Identify which cell holds the provided text, then report its [x, y] central coordinate. 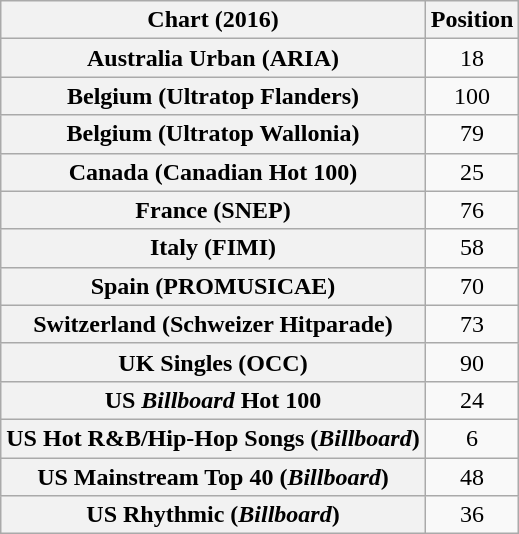
25 [472, 172]
70 [472, 286]
6 [472, 438]
Italy (FIMI) [213, 248]
US Rhythmic (Billboard) [213, 515]
Belgium (Ultratop Flanders) [213, 96]
76 [472, 210]
58 [472, 248]
France (SNEP) [213, 210]
Spain (PROMUSICAE) [213, 286]
48 [472, 477]
90 [472, 362]
Canada (Canadian Hot 100) [213, 172]
Switzerland (Schweizer Hitparade) [213, 324]
US Hot R&B/Hip-Hop Songs (Billboard) [213, 438]
100 [472, 96]
79 [472, 134]
Australia Urban (ARIA) [213, 58]
73 [472, 324]
Chart (2016) [213, 20]
UK Singles (OCC) [213, 362]
Position [472, 20]
Belgium (Ultratop Wallonia) [213, 134]
US Mainstream Top 40 (Billboard) [213, 477]
24 [472, 400]
18 [472, 58]
36 [472, 515]
US Billboard Hot 100 [213, 400]
